Detect which cell encompasses the target text, then output its [x, y] center coordinate. 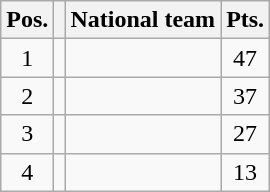
37 [246, 96]
13 [246, 172]
4 [28, 172]
1 [28, 58]
National team [143, 20]
27 [246, 134]
Pts. [246, 20]
Pos. [28, 20]
3 [28, 134]
47 [246, 58]
2 [28, 96]
